Detect which cell encompasses the target text, then output its [x, y] center coordinate. 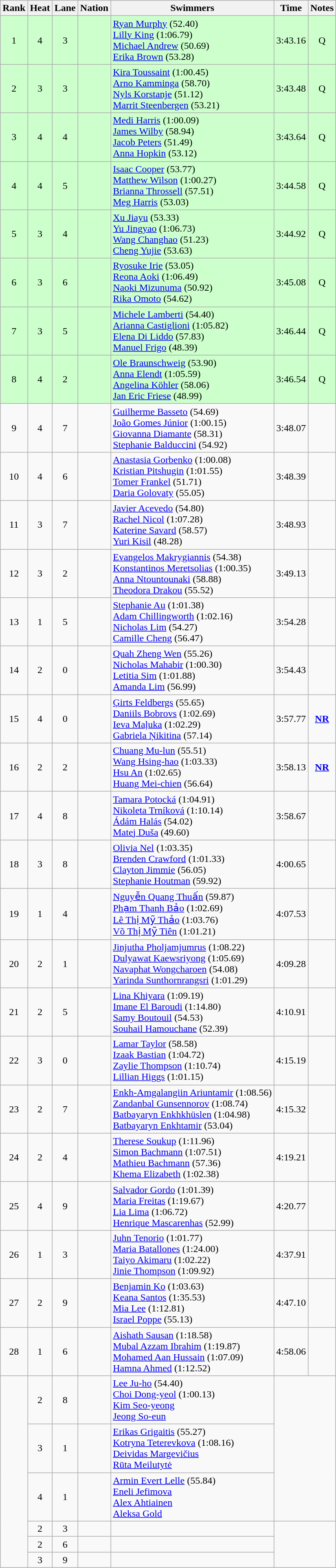
Ryosuke Irie (53.05)Reona Aoki (1:06.49)Naoki Mizunuma (50.92)Rika Omoto (54.62) [192, 283]
19 [14, 914]
18 [14, 864]
24 [14, 1157]
Salvador Gordo (1:01.39)Maria Freitas (1:19.67)Lia Lima (1:06.72)Henrique Mascarenhas (52.99) [192, 1206]
Aishath Sausan (1:18.58)Mubal Azzam Ibrahim (1:19.87)Mohamed Aan Hussain (1:07.09)Hamna Ahmed (1:12.52) [192, 1352]
Enkh-Amgalangiin Ariuntamir (1:08.56)Zandanbal Gunsennorov (1:08.74)Batbayaryn Enkhkhüslen (1:04.98)Batbayaryn Enkhtamir (53.04) [192, 1109]
4:47.10 [291, 1303]
3:44.58 [291, 186]
Time [291, 8]
4:37.91 [291, 1254]
3:48.93 [291, 524]
4:07.53 [291, 914]
3:43.48 [291, 89]
Therese Soukup (1:11.96)Simon Bachmann (1:07.51)Mathieu Bachmann (57.36)Khema Elizabeth (1:02.38) [192, 1157]
3:57.77 [291, 719]
Javier Acevedo (54.80)Rachel Nicol (1:07.28)Katerine Savard (58.57)Yuri Kisil (48.28) [192, 524]
4:10.91 [291, 1012]
Nguyễn Quang Thuấn (59.87)Phạm Thanh Bảo (1:02.69)Lê Thị Mỹ Thảo (1:03.76)Võ Thị Mỹ Tiên (1:01.21) [192, 914]
3:46.54 [291, 379]
20 [14, 963]
Erikas Grigaitis (55.27)Kotryna Teterevkova (1:08.16)Deividas MargevičiusRūta Meilutytė [192, 1449]
13 [14, 622]
Michele Lamberti (54.40)Arianna Castiglioni (1:05.82)Elena Di Liddo (57.83)Manuel Frigo (48.39) [192, 331]
Chuang Mu-lun (55.51)Wang Hsing-hao (1:03.33)Hsu An (1:02.65)Huang Mei-chien (56.64) [192, 767]
Nation [94, 8]
3:54.43 [291, 670]
Quah Zheng Wen (55.26)Nicholas Mahabir (1:00.30)Letitia Sim (1:01.88)Amanda Lim (56.99) [192, 670]
23 [14, 1109]
26 [14, 1254]
11 [14, 524]
21 [14, 1012]
3:44.92 [291, 234]
3:46.44 [291, 331]
3:49.13 [291, 573]
3:54.28 [291, 622]
Ole Braunschweig (53.90)Anna Elendt (1:05.59)Angelina Köhler (58.06)Jan Eric Friese (48.99) [192, 379]
Juhn Tenorio (1:01.77)Maria Batallones (1:24.00)Taiyo Akimaru (1:02.22)Jinie Thompson (1:09.92) [192, 1254]
4:19.21 [291, 1157]
3:43.64 [291, 137]
Guilherme Basseto (54.69)João Gomes Júnior (1:00.15)Giovanna Diamante (58.31)Stephanie Balduccini (54.92) [192, 428]
Evangelos Makrygiannis (54.38)Konstantinos Meretsolias (1:00.35)Anna Ntountounaki (58.88)Theodora Drakou (55.52) [192, 573]
15 [14, 719]
28 [14, 1352]
3:48.07 [291, 428]
Lane [65, 8]
4:58.06 [291, 1352]
Armin Evert Lelle (55.84)Eneli JefimovaAlex AhtiainenAleksa Gold [192, 1497]
Ryan Murphy (52.40)Lilly King (1:06.79)Michael Andrew (50.69)Erika Brown (53.28) [192, 40]
3:43.16 [291, 40]
Lee Ju-ho (54.40)Choi Dong-yeol (1:00.13)Kim Seo-yeongJeong So-eun [192, 1400]
Ģirts Feldbergs (55.65)Daniils Bobrovs (1:02.69)Ieva Maļuka (1:02.29)Gabriela Ņikitina (57.14) [192, 719]
4:09.28 [291, 963]
Jinjutha Pholjamjumrus (1:08.22)Dulyawat Kaewsriyong (1:05.69)Navaphat Wongcharoen (54.08)Yarinda Sunthornrangsri (1:01.29) [192, 963]
27 [14, 1303]
4:15.32 [291, 1109]
3:58.13 [291, 767]
25 [14, 1206]
3:58.67 [291, 816]
Isaac Cooper (53.77)Matthew Wilson (1:00.27)Brianna Throssell (57.51)Meg Harris (53.03) [192, 186]
Olivia Nel (1:03.35)Brenden Crawford (1:01.33)Clayton Jimmie (56.05)Stephanie Houtman (59.92) [192, 864]
12 [14, 573]
4:20.77 [291, 1206]
3:45.08 [291, 283]
3:48.39 [291, 476]
Swimmers [192, 8]
Xu Jiayu (53.33)Yu Jingyao (1:06.73)Wang Changhao (51.23)Cheng Yujie (53.63) [192, 234]
10 [14, 476]
17 [14, 816]
Kira Toussaint (1:00.45)Arno Kamminga (58.70)Nyls Korstanje (51.12)Marrit Steenbergen (53.21) [192, 89]
Heat [40, 8]
Medi Harris (1:00.09)James Wilby (58.94)Jacob Peters (51.49)Anna Hopkin (53.12) [192, 137]
Anastasia Gorbenko (1:00.08)Kristian Pitshugin (1:01.55)Tomer Frankel (51.71)Daria Golovaty (55.05) [192, 476]
Lamar Taylor (58.58)Izaak Bastian (1:04.72)Zaylie Thompson (1:10.74)Lillian Higgs (1:01.15) [192, 1060]
4:00.65 [291, 864]
Benjamin Ko (1:03.63)Keana Santos (1:35.53)Mia Lee (1:12.81)Israel Poppe (55.13) [192, 1303]
Lina Khiyara (1:09.19)Imane El Baroudi (1:14.80)Samy Boutouil (54.53)Souhail Hamouchane (52.39) [192, 1012]
4:15.19 [291, 1060]
Notes [322, 8]
16 [14, 767]
14 [14, 670]
22 [14, 1060]
Stephanie Au (1:01.38)Adam Chillingworth (1:02.16)Nicholas Lim (54.27)Camille Cheng (56.47) [192, 622]
Tamara Potocká (1:04.91)Nikoleta Trníková (1:10.14)Ádám Halás (54.02)Matej Duša (49.60) [192, 816]
Rank [14, 8]
